Return [x, y] of the center of cell containing provided text 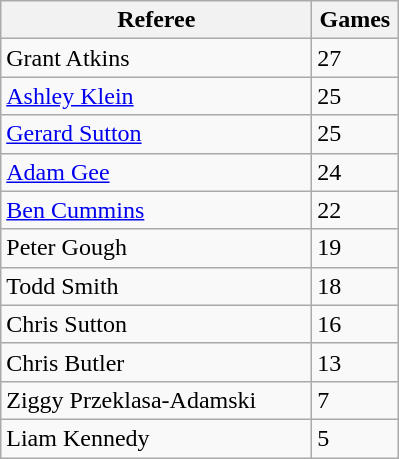
Adam Gee [156, 172]
16 [355, 324]
Grant Atkins [156, 58]
Chris Butler [156, 362]
Chris Sutton [156, 324]
27 [355, 58]
19 [355, 248]
13 [355, 362]
Referee [156, 20]
Todd Smith [156, 286]
Gerard Sutton [156, 134]
24 [355, 172]
Ben Cummins [156, 210]
Peter Gough [156, 248]
18 [355, 286]
Ashley Klein [156, 96]
Games [355, 20]
Ziggy Przeklasa-Adamski [156, 400]
22 [355, 210]
Liam Kennedy [156, 438]
7 [355, 400]
5 [355, 438]
